Find where the given text appears and provide that cell's center as (x, y) coordinate. 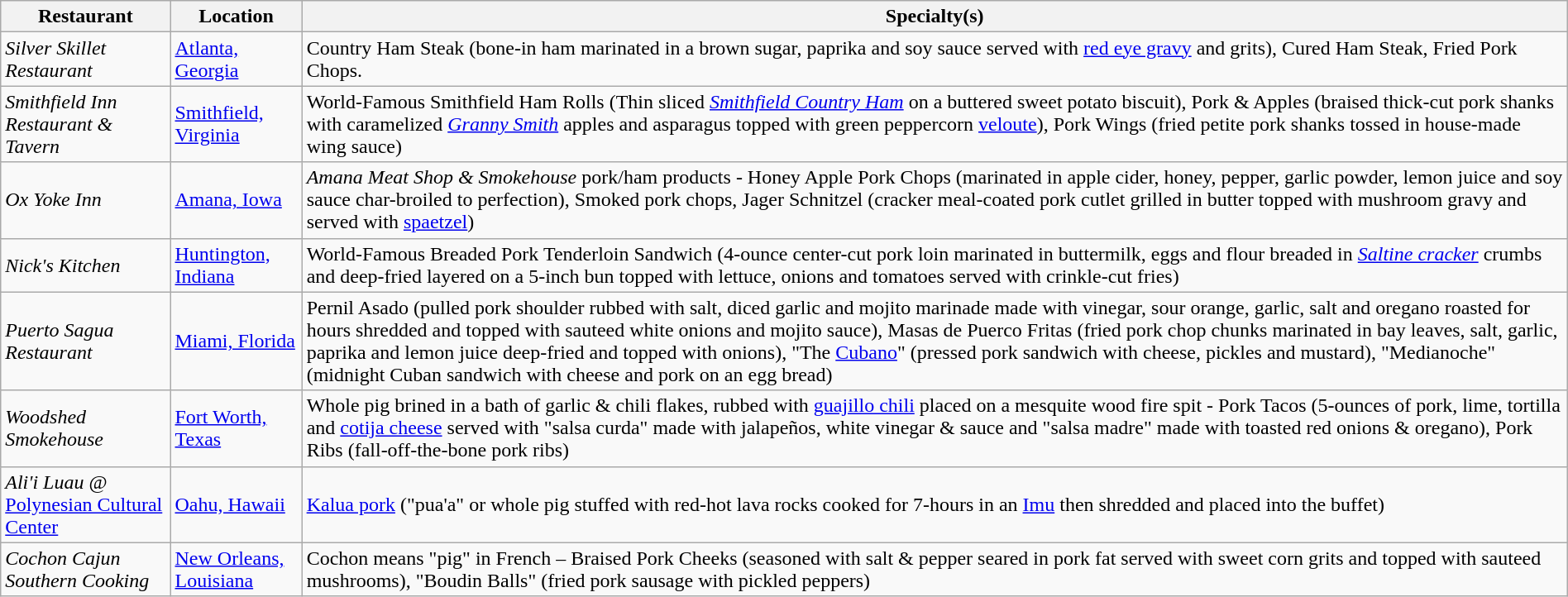
Specialty(s) (935, 17)
Smithfield Inn Restaurant & Tavern (86, 124)
Miami, Florida (237, 341)
Smithfield, Virginia (237, 124)
Silver Skillet Restaurant (86, 60)
Kalua pork ("pua'a" or whole pig stuffed with red-hot lava rocks cooked for 7-hours in an Imu then shredded and placed into the buffet) (935, 504)
Atlanta, Georgia (237, 60)
Huntington, Indiana (237, 265)
Cochon Cajun Southern Cooking (86, 569)
Restaurant (86, 17)
Ox Yoke Inn (86, 200)
New Orleans, Louisiana (237, 569)
Puerto Sagua Restaurant (86, 341)
Oahu, Hawaii (237, 504)
Location (237, 17)
Woodshed Smokehouse (86, 428)
Amana, Iowa (237, 200)
Fort Worth, Texas (237, 428)
Ali'i Luau @ Polynesian Cultural Center (86, 504)
Nick's Kitchen (86, 265)
